Capture the cell that displays the provided text and extract its [x, y] central coordinate. 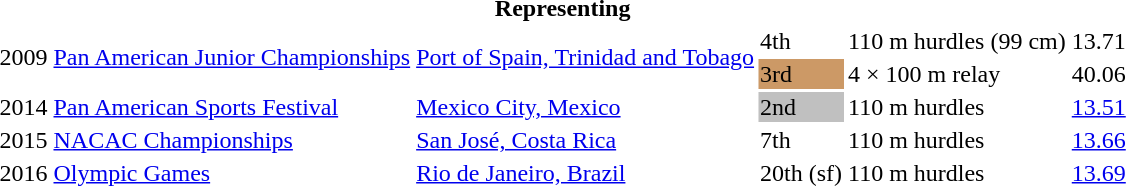
Mexico City, Mexico [586, 107]
4th [802, 41]
7th [802, 140]
San José, Costa Rica [586, 140]
110 m hurdles (99 cm) [958, 41]
4 × 100 m relay [958, 74]
NACAC Championships [232, 140]
Pan American Junior Championships [232, 58]
3rd [802, 74]
2nd [802, 107]
Pan American Sports Festival [232, 107]
Port of Spain, Trinidad and Tobago [586, 58]
